Scan for the cell matching the given text and deliver its [X, Y] coordinate at center. 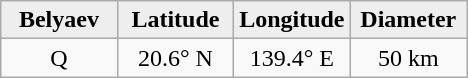
Q [59, 58]
Belyaev [59, 20]
139.4° E [292, 58]
50 km [408, 58]
Latitude [175, 20]
20.6° N [175, 58]
Diameter [408, 20]
Longitude [292, 20]
